Search for the cell housing the specified text and yield its [X, Y] center coordinate. 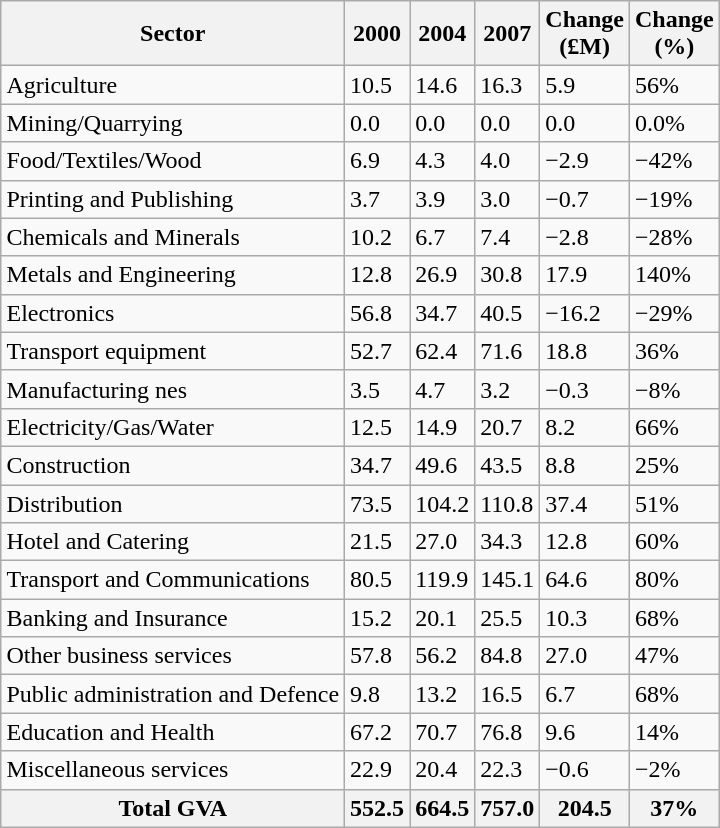
−8% [675, 389]
8.2 [585, 427]
4.3 [442, 161]
8.8 [585, 465]
20.7 [508, 427]
25.5 [508, 618]
22.3 [508, 770]
Change(£M) [585, 34]
56% [675, 85]
Public administration and Defence [173, 694]
−16.2 [585, 313]
67.2 [378, 732]
Miscellaneous services [173, 770]
84.8 [508, 656]
22.9 [378, 770]
757.0 [508, 808]
119.9 [442, 580]
9.6 [585, 732]
Transport equipment [173, 351]
13.2 [442, 694]
−2.8 [585, 237]
4.7 [442, 389]
80.5 [378, 580]
30.8 [508, 275]
Agriculture [173, 85]
Distribution [173, 503]
56.8 [378, 313]
73.5 [378, 503]
Chemicals and Minerals [173, 237]
14.6 [442, 85]
3.5 [378, 389]
14% [675, 732]
43.5 [508, 465]
Change(%) [675, 34]
14.9 [442, 427]
Banking and Insurance [173, 618]
5.9 [585, 85]
2000 [378, 34]
3.0 [508, 199]
16.3 [508, 85]
52.7 [378, 351]
Sector [173, 34]
57.8 [378, 656]
145.1 [508, 580]
20.1 [442, 618]
70.7 [442, 732]
10.5 [378, 85]
Metals and Engineering [173, 275]
−0.6 [585, 770]
26.9 [442, 275]
204.5 [585, 808]
−2.9 [585, 161]
49.6 [442, 465]
60% [675, 542]
40.5 [508, 313]
Total GVA [173, 808]
3.2 [508, 389]
−29% [675, 313]
104.2 [442, 503]
64.6 [585, 580]
Electricity/Gas/Water [173, 427]
3.9 [442, 199]
140% [675, 275]
2007 [508, 34]
71.6 [508, 351]
47% [675, 656]
10.3 [585, 618]
552.5 [378, 808]
62.4 [442, 351]
Electronics [173, 313]
20.4 [442, 770]
Education and Health [173, 732]
16.5 [508, 694]
664.5 [442, 808]
Manufacturing nes [173, 389]
7.4 [508, 237]
Other business services [173, 656]
−28% [675, 237]
2004 [442, 34]
76.8 [508, 732]
6.9 [378, 161]
4.0 [508, 161]
37.4 [585, 503]
3.7 [378, 199]
−19% [675, 199]
12.5 [378, 427]
37% [675, 808]
51% [675, 503]
80% [675, 580]
Mining/Quarrying [173, 123]
34.3 [508, 542]
15.2 [378, 618]
−2% [675, 770]
−0.7 [585, 199]
9.8 [378, 694]
56.2 [442, 656]
0.0% [675, 123]
10.2 [378, 237]
Hotel and Catering [173, 542]
25% [675, 465]
21.5 [378, 542]
Construction [173, 465]
36% [675, 351]
Printing and Publishing [173, 199]
17.9 [585, 275]
18.8 [585, 351]
Food/Textiles/Wood [173, 161]
−0.3 [585, 389]
−42% [675, 161]
Transport and Communications [173, 580]
110.8 [508, 503]
66% [675, 427]
